For the text-containing cell, return its midpoint in (X, Y) coordinate format. 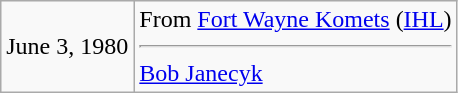
From Fort Wayne Komets (IHL)Bob Janecyk (296, 47)
June 3, 1980 (68, 47)
